Detect which cell encompasses the target text, then output its (X, Y) center coordinate. 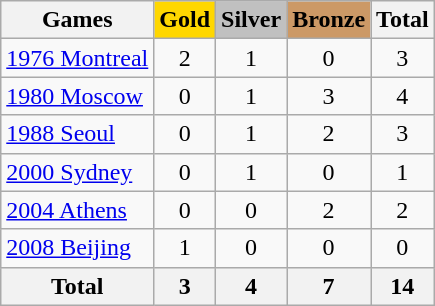
14 (403, 286)
1976 Montreal (78, 58)
Silver (252, 20)
Bronze (329, 20)
1980 Moscow (78, 96)
1988 Seoul (78, 134)
7 (329, 286)
Gold (185, 20)
2000 Sydney (78, 172)
Games (78, 20)
2004 Athens (78, 210)
2008 Beijing (78, 248)
